Determine the [X, Y] coordinate at the center of the cell enclosing the given text.  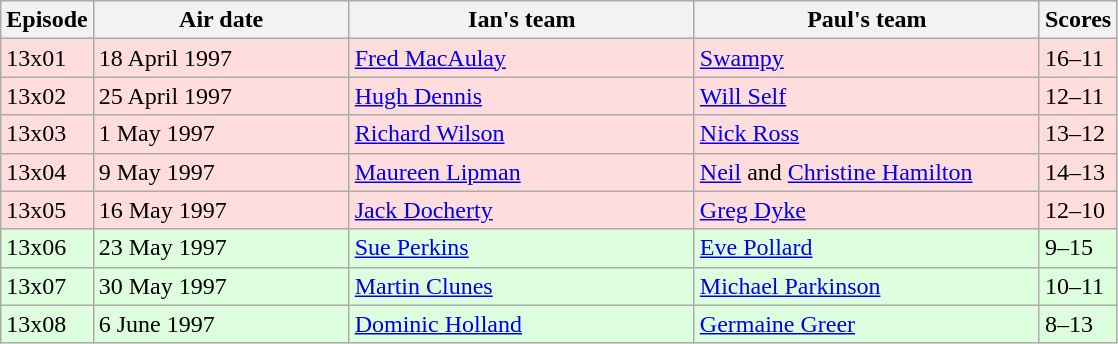
13x07 [47, 286]
Neil and Christine Hamilton [866, 172]
Jack Docherty [522, 210]
Nick Ross [866, 134]
9–15 [1078, 248]
13x08 [47, 324]
25 April 1997 [221, 96]
Fred MacAulay [522, 58]
14–13 [1078, 172]
Maureen Lipman [522, 172]
12–11 [1078, 96]
12–10 [1078, 210]
16–11 [1078, 58]
Sue Perkins [522, 248]
Greg Dyke [866, 210]
Will Self [866, 96]
8–13 [1078, 324]
13x06 [47, 248]
10–11 [1078, 286]
Michael Parkinson [866, 286]
1 May 1997 [221, 134]
13x04 [47, 172]
Martin Clunes [522, 286]
Dominic Holland [522, 324]
Scores [1078, 20]
Eve Pollard [866, 248]
16 May 1997 [221, 210]
Paul's team [866, 20]
13x02 [47, 96]
Air date [221, 20]
Ian's team [522, 20]
30 May 1997 [221, 286]
Episode [47, 20]
13x03 [47, 134]
13x05 [47, 210]
23 May 1997 [221, 248]
Germaine Greer [866, 324]
13–12 [1078, 134]
13x01 [47, 58]
Swampy [866, 58]
18 April 1997 [221, 58]
9 May 1997 [221, 172]
Richard Wilson [522, 134]
6 June 1997 [221, 324]
Hugh Dennis [522, 96]
